Scan for the cell matching the given text and deliver its (x, y) coordinate at center. 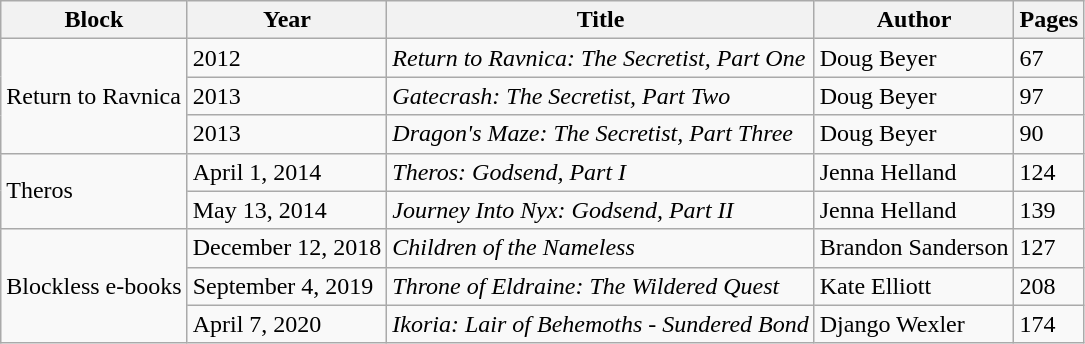
Author (914, 20)
Throne of Eldraine: The Wildered Quest (600, 286)
Children of the Nameless (600, 248)
Dragon's Maze: The Secretist, Part Three (600, 134)
Year (287, 20)
Gatecrash: The Secretist, Part Two (600, 96)
September 4, 2019 (287, 286)
Django Wexler (914, 324)
97 (1049, 96)
174 (1049, 324)
Block (94, 20)
124 (1049, 172)
Blockless e-books (94, 286)
Pages (1049, 20)
67 (1049, 58)
April 1, 2014 (287, 172)
Return to Ravnica (94, 96)
Kate Elliott (914, 286)
2012 (287, 58)
Ikoria: Lair of Behemoths - Sundered Bond (600, 324)
Brandon Sanderson (914, 248)
Title (600, 20)
May 13, 2014 (287, 210)
Theros: Godsend, Part I (600, 172)
90 (1049, 134)
Return to Ravnica: The Secretist, Part One (600, 58)
139 (1049, 210)
127 (1049, 248)
December 12, 2018 (287, 248)
Theros (94, 191)
208 (1049, 286)
Journey Into Nyx: Godsend, Part II (600, 210)
April 7, 2020 (287, 324)
